Return (x, y) of the center of cell containing provided text 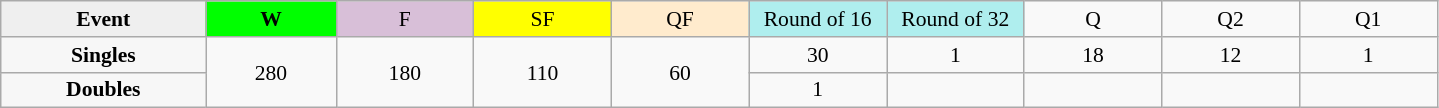
Q1 (1368, 19)
Round of 32 (955, 19)
SF (543, 19)
Singles (104, 55)
Event (104, 19)
F (405, 19)
Doubles (104, 90)
Q (1093, 19)
110 (543, 72)
Round of 16 (818, 19)
180 (405, 72)
12 (1231, 55)
QF (680, 19)
W (271, 19)
60 (680, 72)
30 (818, 55)
18 (1093, 55)
Q2 (1231, 19)
280 (271, 72)
